Scan for the cell matching the given text and deliver its (x, y) coordinate at center. 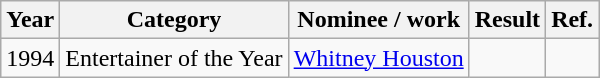
1994 (30, 58)
Year (30, 20)
Entertainer of the Year (174, 58)
Whitney Houston (378, 58)
Result (507, 20)
Category (174, 20)
Nominee / work (378, 20)
Ref. (572, 20)
